Extract the [x, y] coordinate from the center of the cell holding the provided text.  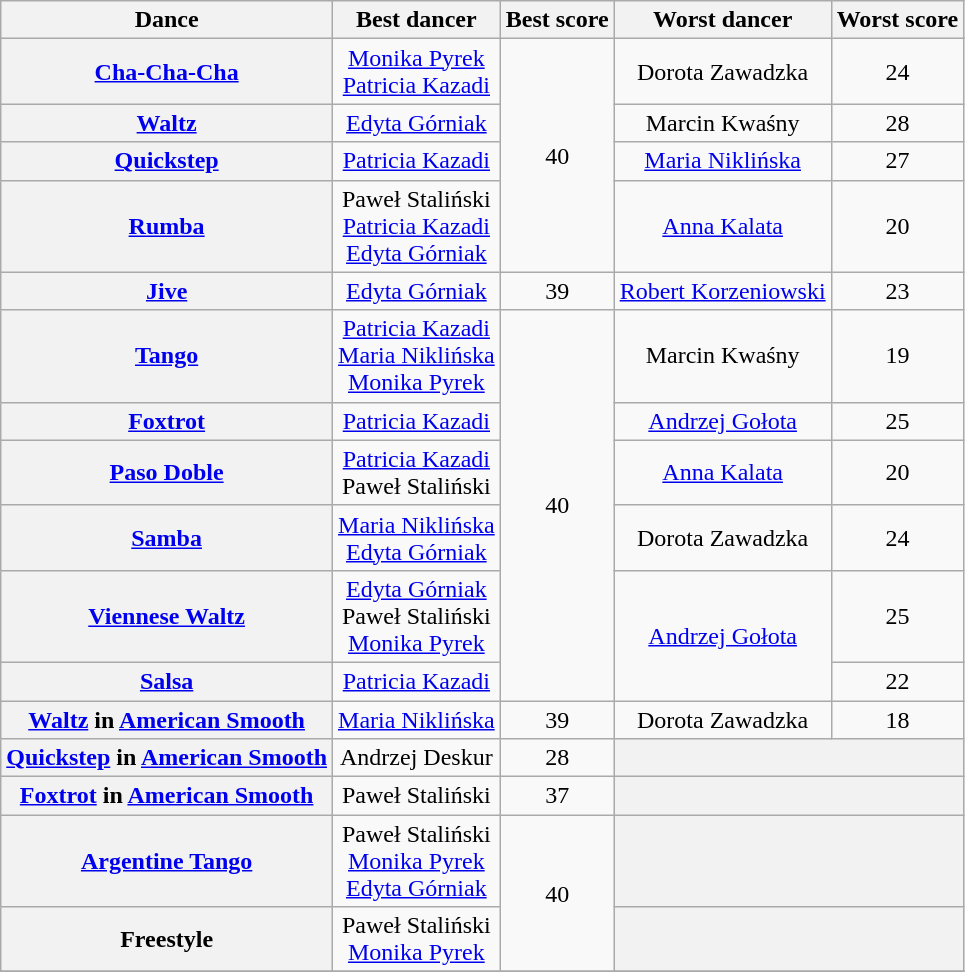
Waltz in American Smooth [167, 719]
Worst score [898, 20]
Foxtrot in American Smooth [167, 796]
Best score [557, 20]
Rumba [167, 226]
Tango [167, 356]
Patricia KazadiMaria NiklińskaMonika Pyrek [417, 356]
Best dancer [417, 20]
19 [898, 356]
Foxtrot [167, 421]
Quickstep in American Smooth [167, 758]
Monika PyrekPatricia Kazadi [417, 72]
Quickstep [167, 161]
Viennese Waltz [167, 616]
Paso Doble [167, 472]
22 [898, 681]
Paweł Staliński [417, 796]
Cha-Cha-Cha [167, 72]
Andrzej Deskur [417, 758]
23 [898, 291]
Argentine Tango [167, 861]
Waltz [167, 123]
27 [898, 161]
Edyta GórniakPaweł StalińskiMonika Pyrek [417, 616]
37 [557, 796]
Paweł StalińskiMonika Pyrek [417, 940]
Patricia KazadiPaweł Staliński [417, 472]
Maria NiklińskaEdyta Górniak [417, 538]
Salsa [167, 681]
Samba [167, 538]
Freestyle [167, 940]
Jive [167, 291]
Paweł StalińskiMonika PyrekEdyta Górniak [417, 861]
Robert Korzeniowski [722, 291]
Paweł StalińskiPatricia KazadiEdyta Górniak [417, 226]
18 [898, 719]
Dance [167, 20]
Worst dancer [722, 20]
